Scan for the cell matching the given text and deliver its (X, Y) coordinate at center. 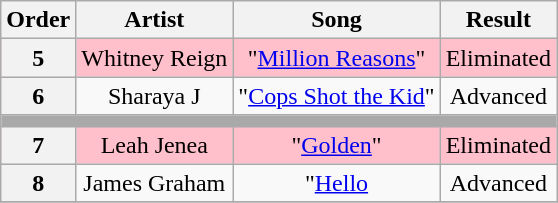
James Graham (154, 183)
5 (38, 58)
Sharaya J (154, 96)
Leah Jenea (154, 145)
Song (336, 20)
6 (38, 96)
Whitney Reign (154, 58)
Artist (154, 20)
7 (38, 145)
Result (498, 20)
"Hello (336, 183)
"Million Reasons" (336, 58)
8 (38, 183)
"Cops Shot the Kid" (336, 96)
"Golden" (336, 145)
Order (38, 20)
